Detect which cell encompasses the target text, then output its (x, y) center coordinate. 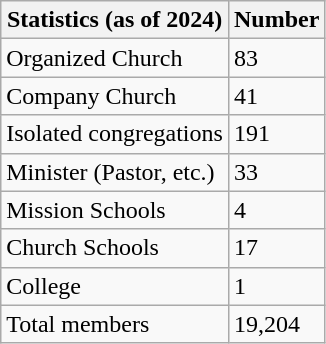
1 (276, 286)
College (115, 286)
Church Schools (115, 248)
Company Church (115, 96)
Minister (Pastor, etc.) (115, 172)
Isolated congregations (115, 134)
41 (276, 96)
4 (276, 210)
Mission Schools (115, 210)
19,204 (276, 324)
191 (276, 134)
Statistics (as of 2024) (115, 20)
83 (276, 58)
17 (276, 248)
Organized Church (115, 58)
33 (276, 172)
Total members (115, 324)
Number (276, 20)
